Pinpoint the cell where the given text exists, returning its (X, Y) midpoint coordinate. 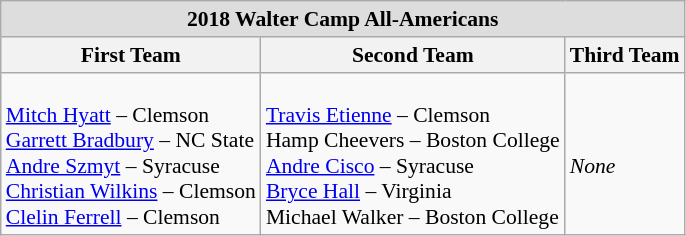
None (625, 154)
Second Team (413, 55)
Mitch Hyatt – Clemson Garrett Bradbury – NC State Andre Szmyt – Syracuse Christian Wilkins – Clemson Clelin Ferrell – Clemson (131, 154)
First Team (131, 55)
Third Team (625, 55)
2018 Walter Camp All-Americans (343, 19)
Travis Etienne – Clemson Hamp Cheevers – Boston College Andre Cisco – Syracuse Bryce Hall – Virginia Michael Walker – Boston College (413, 154)
